Identify which cell holds the provided text, then report its [x, y] central coordinate. 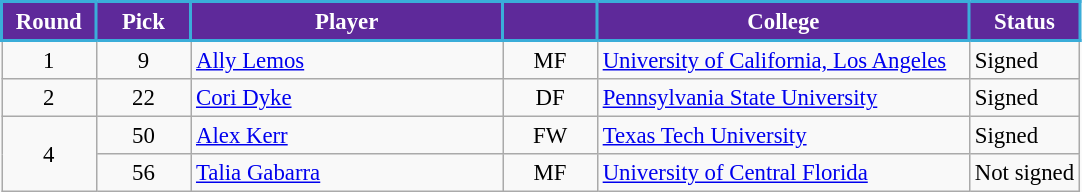
College [783, 22]
9 [144, 60]
4 [50, 154]
1 [50, 60]
Status [1024, 22]
University of Central Florida [783, 173]
Pennsylvania State University [783, 98]
2 [50, 98]
56 [144, 173]
Not signed [1024, 173]
FW [550, 136]
DF [550, 98]
Alex Kerr [347, 136]
Talia Gabarra [347, 173]
Pick [144, 22]
Ally Lemos [347, 60]
50 [144, 136]
Player [347, 22]
Texas Tech University [783, 136]
Round [50, 22]
Cori Dyke [347, 98]
University of California, Los Angeles [783, 60]
22 [144, 98]
